Provide the (x, y) coordinate of the cell's center where the given text is located.  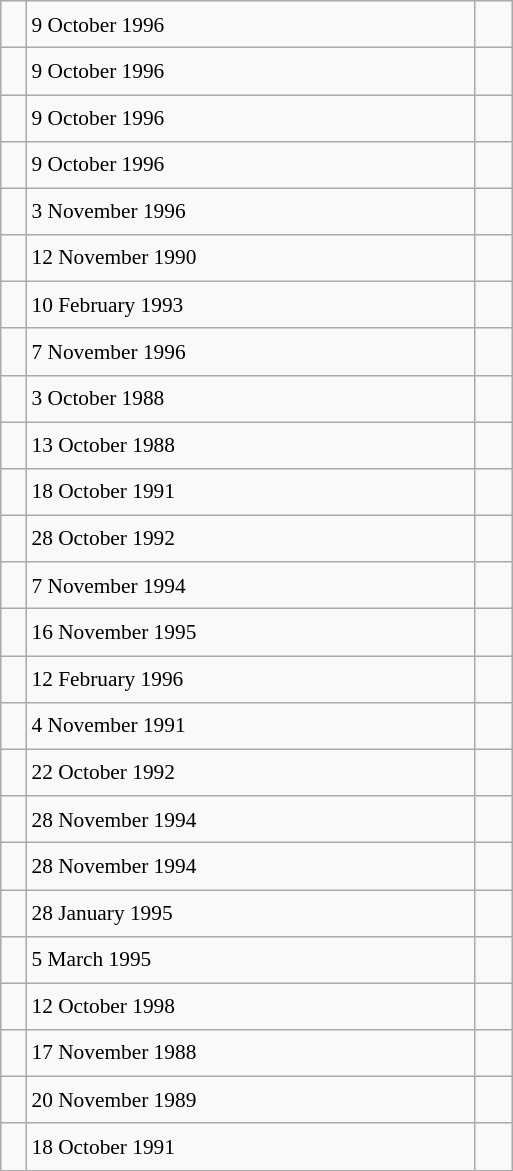
28 January 1995 (250, 914)
28 October 1992 (250, 538)
12 February 1996 (250, 680)
20 November 1989 (250, 1100)
22 October 1992 (250, 772)
12 October 1998 (250, 1006)
13 October 1988 (250, 446)
7 November 1996 (250, 352)
5 March 1995 (250, 960)
10 February 1993 (250, 306)
12 November 1990 (250, 258)
3 November 1996 (250, 212)
4 November 1991 (250, 726)
7 November 1994 (250, 586)
17 November 1988 (250, 1054)
3 October 1988 (250, 398)
16 November 1995 (250, 632)
